Scan for the cell matching the given text and deliver its [X, Y] coordinate at center. 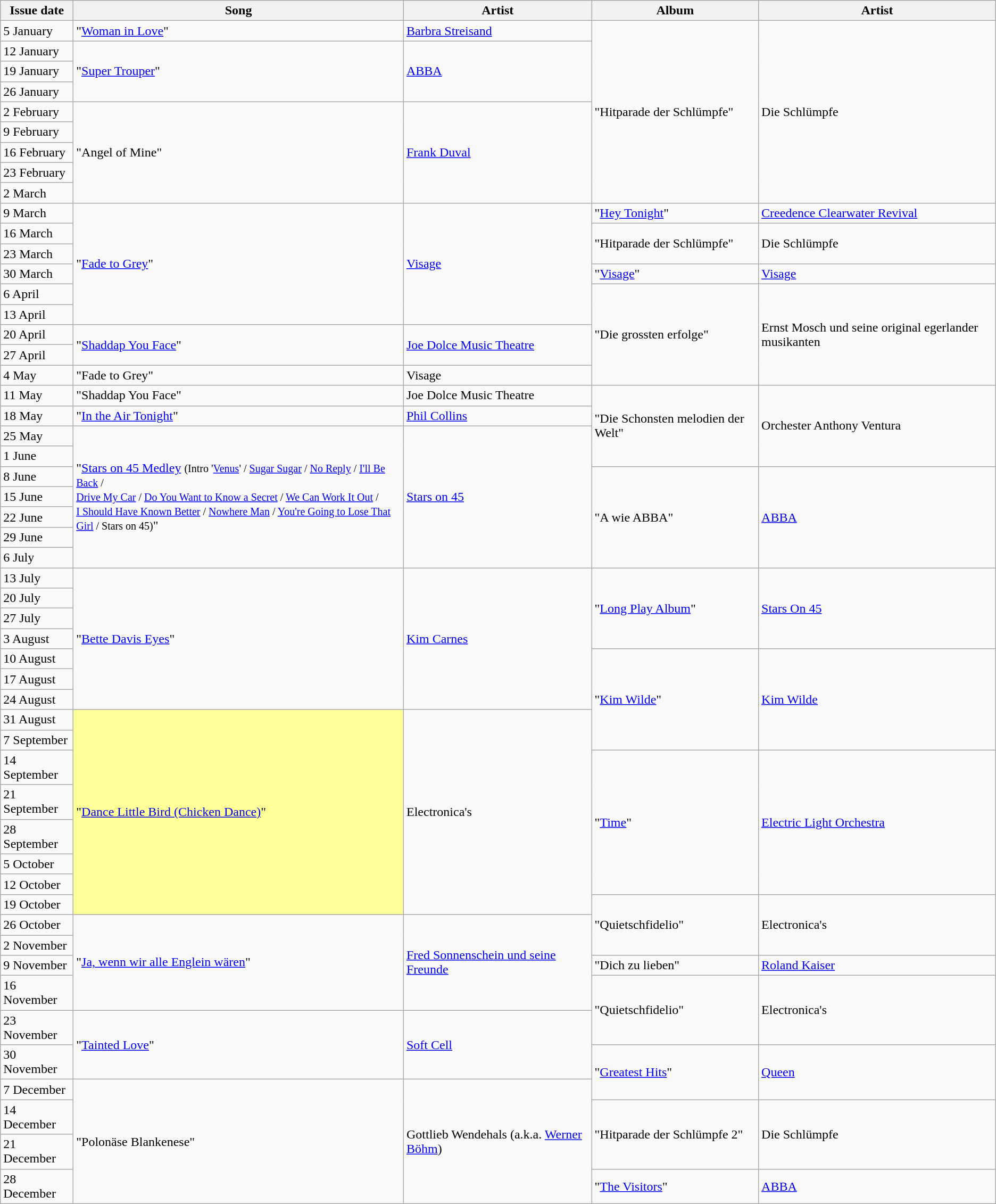
27 April [37, 355]
4 May [37, 375]
13 April [37, 315]
"Hey Tonight" [675, 213]
29 June [37, 537]
Album [675, 11]
28 September [37, 837]
Soft Cell [497, 1045]
11 May [37, 395]
"Tainted Love" [238, 1045]
12 January [37, 51]
7 September [37, 740]
"In the Air Tonight" [238, 416]
"Time" [675, 822]
5 October [37, 864]
28 December [37, 1186]
"Kim Wilde" [675, 699]
Stars on 45 [497, 497]
7 December [37, 1090]
16 November [37, 993]
"Hitparade der Schlümpfe 2" [675, 1134]
9 March [37, 213]
Frank Duval [497, 152]
14 December [37, 1117]
Queen [877, 1072]
"Ja, wenn wir alle Englein wären" [238, 962]
"Dance Little Bird (Chicken Dance)" [238, 812]
"Die grossten erfolge" [675, 335]
23 February [37, 172]
"Die Schonsten melodien der Welt" [675, 426]
6 April [37, 294]
6 July [37, 557]
"Long Play Album" [675, 608]
Ernst Mosch und seine original egerlander musikanten [877, 335]
8 June [37, 476]
15 June [37, 497]
17 August [37, 679]
Kim Wilde [877, 699]
Creedence Clearwater Revival [877, 213]
27 July [37, 619]
21 September [37, 802]
2 March [37, 193]
18 May [37, 416]
Song [238, 11]
9 February [37, 132]
30 November [37, 1062]
23 March [37, 254]
12 October [37, 884]
26 January [37, 92]
21 December [37, 1152]
Stars On 45 [877, 608]
Barbra Streisand [497, 31]
19 October [37, 904]
Fred Sonnenschein und seine Freunde [497, 962]
"Angel of Mine" [238, 152]
13 July [37, 578]
"Dich zu lieben" [675, 966]
3 August [37, 639]
"A wie ABBA" [675, 517]
9 November [37, 966]
1 June [37, 456]
23 November [37, 1027]
5 January [37, 31]
31 August [37, 720]
"Bette Davis Eyes" [238, 638]
"Visage" [675, 274]
20 April [37, 335]
"Polonäse Blankenese" [238, 1141]
10 August [37, 659]
Roland Kaiser [877, 966]
Electric Light Orchestra [877, 822]
"Super Trouper" [238, 71]
16 February [37, 152]
25 May [37, 436]
14 September [37, 768]
Phil Collins [497, 416]
Issue date [37, 11]
30 March [37, 274]
20 July [37, 598]
22 June [37, 517]
19 January [37, 71]
2 November [37, 945]
Gottlieb Wendehals (a.k.a. Werner Böhm) [497, 1141]
"The Visitors" [675, 1186]
2 February [37, 112]
"Greatest Hits" [675, 1072]
24 August [37, 699]
26 October [37, 925]
16 March [37, 233]
Kim Carnes [497, 638]
Orchester Anthony Ventura [877, 426]
"Woman in Love" [238, 31]
